Output the (X, Y) coordinate of the center of the cell containing the given text.  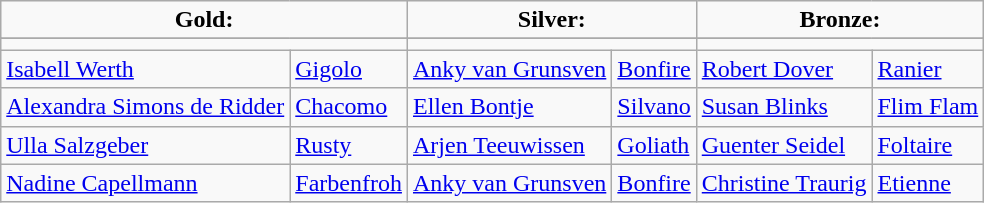
Foltaire (928, 145)
Nadine Capellmann (146, 183)
Ranier (928, 69)
Christine Traurig (784, 183)
Rusty (349, 145)
Alexandra Simons de Ridder (146, 107)
Susan Blinks (784, 107)
Bronze: (840, 20)
Silvano (654, 107)
Goliath (654, 145)
Ellen Bontje (509, 107)
Silver: (552, 20)
Gold: (204, 20)
Guenter Seidel (784, 145)
Flim Flam (928, 107)
Isabell Werth (146, 69)
Farbenfroh (349, 183)
Arjen Teeuwissen (509, 145)
Gigolo (349, 69)
Chacomo (349, 107)
Ulla Salzgeber (146, 145)
Robert Dover (784, 69)
Etienne (928, 183)
